Return the [X, Y] coordinate for the center point of the cell that contains the specified text.  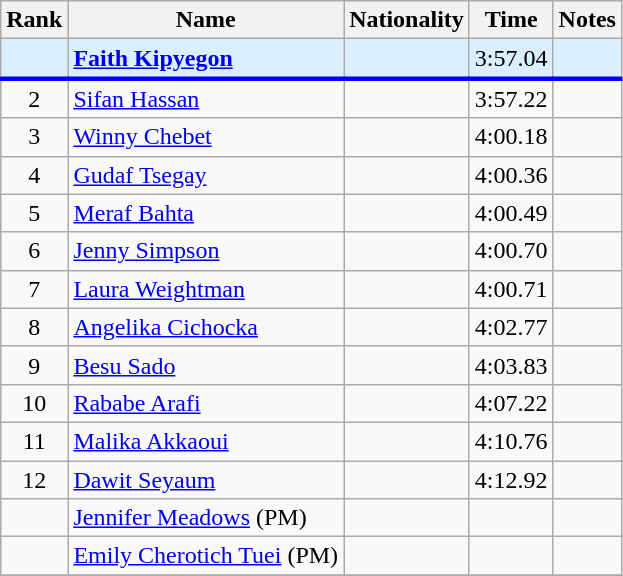
7 [34, 289]
Notes [587, 20]
Gudaf Tsegay [206, 175]
4:03.83 [511, 365]
Laura Weightman [206, 289]
4:00.18 [511, 137]
4:00.70 [511, 251]
Malika Akkaoui [206, 441]
3:57.22 [511, 98]
Name [206, 20]
Winny Chebet [206, 137]
11 [34, 441]
Emily Cherotich Tuei (PM) [206, 556]
Angelika Cichocka [206, 327]
4:02.77 [511, 327]
9 [34, 365]
4 [34, 175]
Dawit Seyaum [206, 479]
Jenny Simpson [206, 251]
Rababe Arafi [206, 403]
Sifan Hassan [206, 98]
5 [34, 213]
Jennifer Meadows (PM) [206, 518]
6 [34, 251]
4:00.36 [511, 175]
Meraf Bahta [206, 213]
10 [34, 403]
Besu Sado [206, 365]
Faith Kipyegon [206, 59]
12 [34, 479]
Nationality [407, 20]
4:10.76 [511, 441]
Rank [34, 20]
8 [34, 327]
2 [34, 98]
4:00.71 [511, 289]
4:00.49 [511, 213]
3 [34, 137]
Time [511, 20]
3:57.04 [511, 59]
4:12.92 [511, 479]
4:07.22 [511, 403]
